Detect which cell encompasses the target text, then output its [X, Y] center coordinate. 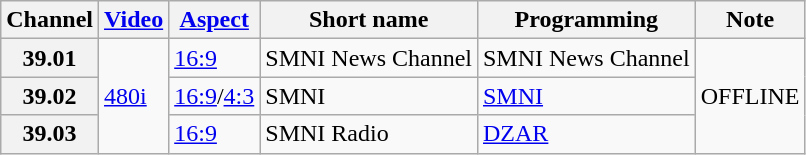
Note [750, 20]
480i [134, 96]
Short name [369, 20]
39.01 [50, 58]
Video [134, 20]
39.02 [50, 96]
Channel [50, 20]
Aspect [214, 20]
Programming [586, 20]
SMNI Radio [369, 134]
OFFLINE [750, 96]
DZAR [586, 134]
16:9/4:3 [214, 96]
39.03 [50, 134]
